From the cell containing the given text, extract its center point as (x, y) coordinate. 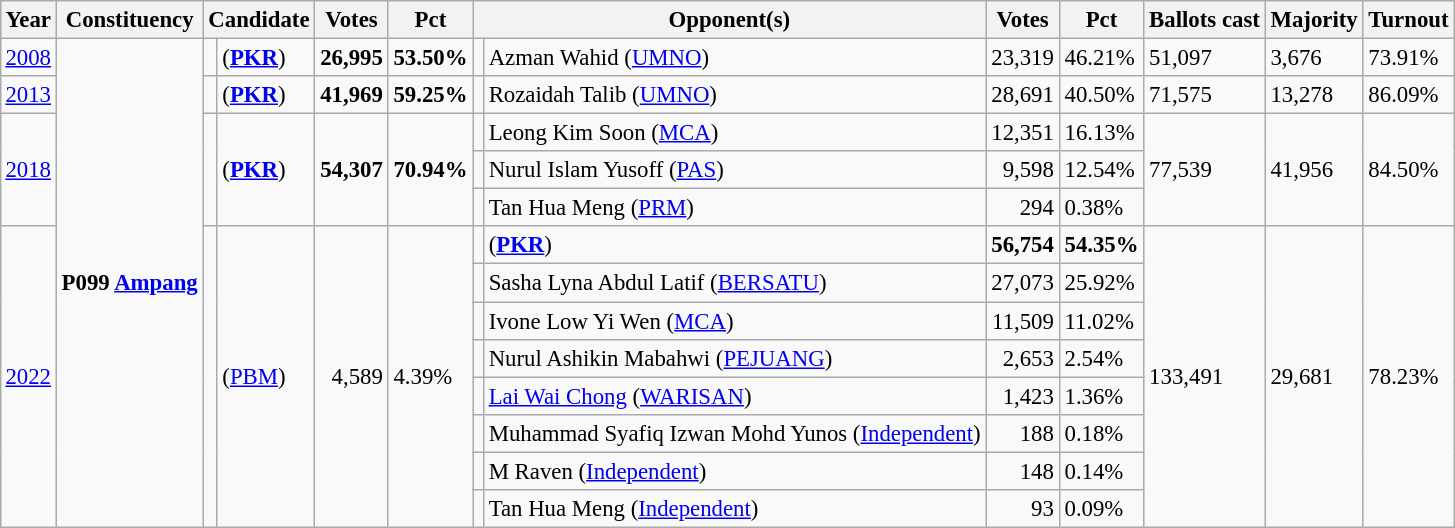
46.21% (1102, 57)
2,653 (1022, 358)
Candidate (259, 20)
25.92% (1102, 283)
2018 (28, 170)
16.13% (1102, 133)
3,676 (1314, 57)
0.14% (1102, 471)
26,995 (352, 57)
73.91% (1408, 57)
Turnout (1408, 20)
Nurul Islam Yusoff (PAS) (734, 170)
P099 Ampang (130, 282)
9,598 (1022, 170)
1.36% (1102, 396)
4.39% (430, 376)
2008 (28, 57)
12,351 (1022, 133)
133,491 (1204, 376)
148 (1022, 471)
54,307 (352, 170)
4,589 (352, 376)
Tan Hua Meng (Independent) (734, 508)
78.23% (1408, 376)
0.38% (1102, 208)
Opponent(s) (730, 20)
M Raven (Independent) (734, 471)
Azman Wahid (UMNO) (734, 57)
Nurul Ashikin Mabahwi (PEJUANG) (734, 358)
0.18% (1102, 433)
Ivone Low Yi Wen (MCA) (734, 321)
56,754 (1022, 245)
40.50% (1102, 95)
23,319 (1022, 57)
188 (1022, 433)
0.09% (1102, 508)
84.50% (1408, 170)
2013 (28, 95)
Rozaidah Talib (UMNO) (734, 95)
11.02% (1102, 321)
Muhammad Syafiq Izwan Mohd Yunos (Independent) (734, 433)
53.50% (430, 57)
Tan Hua Meng (PRM) (734, 208)
2022 (28, 376)
Majority (1314, 20)
28,691 (1022, 95)
2.54% (1102, 358)
12.54% (1102, 170)
294 (1022, 208)
27,073 (1022, 283)
Leong Kim Soon (MCA) (734, 133)
41,969 (352, 95)
71,575 (1204, 95)
Ballots cast (1204, 20)
41,956 (1314, 170)
59.25% (430, 95)
11,509 (1022, 321)
Sasha Lyna Abdul Latif (BERSATU) (734, 283)
77,539 (1204, 170)
Year (28, 20)
29,681 (1314, 376)
(PBM) (266, 376)
93 (1022, 508)
54.35% (1102, 245)
Lai Wai Chong (WARISAN) (734, 396)
Constituency (130, 20)
13,278 (1314, 95)
51,097 (1204, 57)
86.09% (1408, 95)
70.94% (430, 170)
1,423 (1022, 396)
